Provide the [x, y] coordinate of the cell's center where the given text is located.  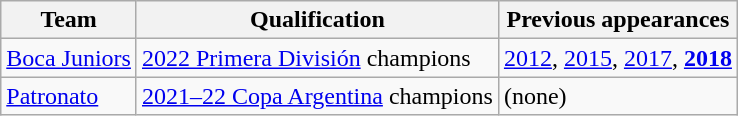
Boca Juniors [69, 58]
Qualification [317, 20]
Patronato [69, 96]
2012, 2015, 2017, 2018 [618, 58]
Team [69, 20]
2021–22 Copa Argentina champions [317, 96]
2022 Primera División champions [317, 58]
Previous appearances [618, 20]
(none) [618, 96]
